Locate the cell with the specified text and output its (X, Y) center coordinate. 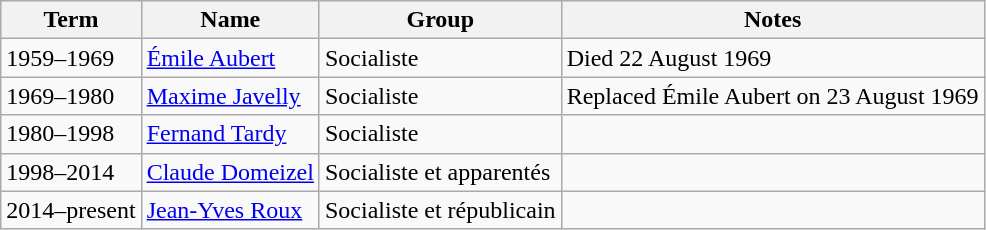
1980–1998 (71, 134)
Notes (772, 20)
Term (71, 20)
Name (230, 20)
Claude Domeizel (230, 172)
Fernand Tardy (230, 134)
Died 22 August 1969 (772, 58)
Group (440, 20)
1969–1980 (71, 96)
1998–2014 (71, 172)
Jean-Yves Roux (230, 210)
Socialiste et apparentés (440, 172)
2014–present (71, 210)
Replaced Émile Aubert on 23 August 1969 (772, 96)
1959–1969 (71, 58)
Socialiste et républicain (440, 210)
Émile Aubert (230, 58)
Maxime Javelly (230, 96)
